From the cell containing the given text, extract its center point as [X, Y] coordinate. 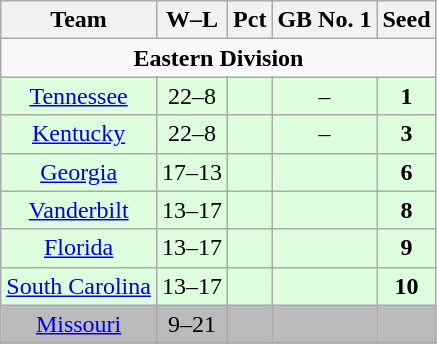
Kentucky [79, 134]
9–21 [192, 324]
W–L [192, 20]
3 [406, 134]
GB No. 1 [324, 20]
6 [406, 172]
1 [406, 96]
Eastern Division [218, 58]
9 [406, 248]
Vanderbilt [79, 210]
17–13 [192, 172]
Seed [406, 20]
Pct [250, 20]
Georgia [79, 172]
Tennessee [79, 96]
Missouri [79, 324]
8 [406, 210]
10 [406, 286]
Florida [79, 248]
Team [79, 20]
South Carolina [79, 286]
